Locate the cell with the specified text and output its [x, y] center coordinate. 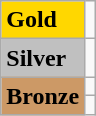
Gold [43, 20]
Silver [43, 58]
Bronze [43, 96]
